Capture the cell that displays the provided text and extract its (X, Y) central coordinate. 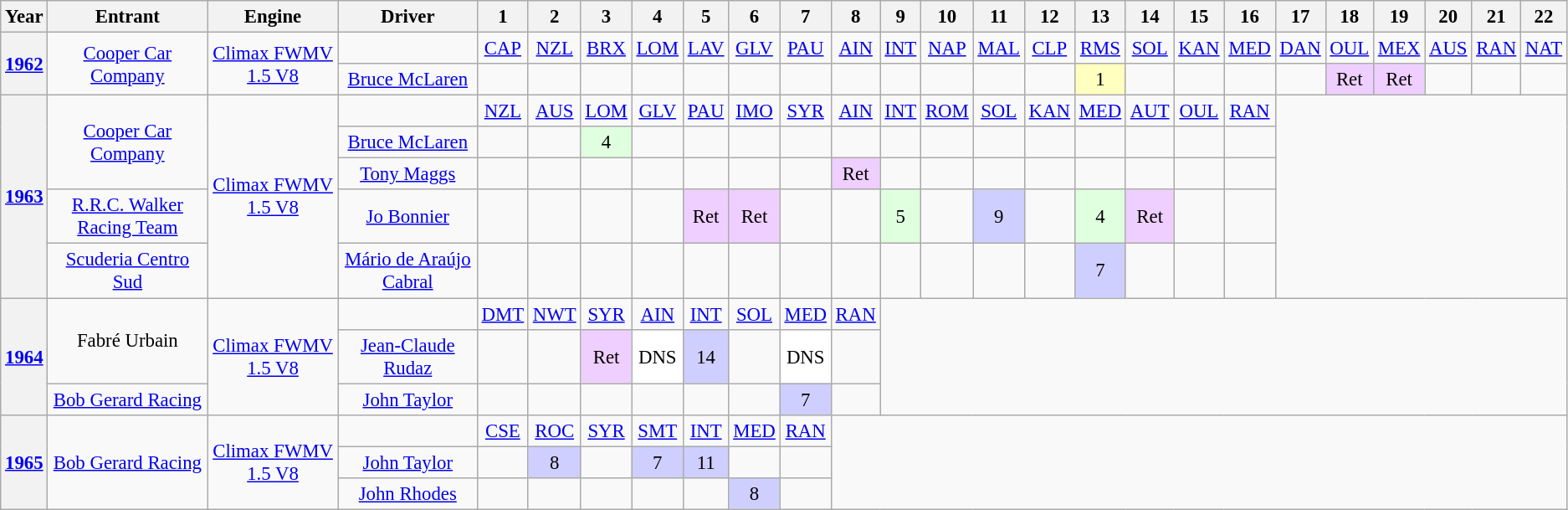
Fabré Urbain (127, 341)
Year (24, 17)
10 (947, 17)
17 (1300, 17)
CAP (502, 49)
3 (606, 17)
RMS (1099, 49)
NAP (947, 49)
1965 (24, 462)
Tony Maggs (407, 174)
John Rhodes (407, 494)
Jo Bonnier (407, 216)
DAN (1300, 49)
Driver (407, 17)
SMT (658, 430)
20 (1448, 17)
DMT (502, 314)
ROC (554, 430)
19 (1399, 17)
ROM (947, 111)
Mário de Araújo Cabral (407, 271)
13 (1099, 17)
Entrant (127, 17)
22 (1545, 17)
MEX (1399, 49)
IMO (755, 111)
6 (755, 17)
18 (1349, 17)
15 (1199, 17)
LAV (705, 49)
1964 (24, 357)
MAL (999, 49)
21 (1496, 17)
CSE (502, 430)
AUT (1150, 111)
Scuderia Centro Sud (127, 271)
Jean-Claude Rudaz (407, 357)
NWT (554, 314)
Engine (273, 17)
BRX (606, 49)
CLP (1049, 49)
R.R.C. Walker Racing Team (127, 216)
16 (1250, 17)
2 (554, 17)
12 (1049, 17)
1963 (24, 197)
1962 (24, 64)
NAT (1545, 49)
